Extract the (x, y) coordinate from the center of the cell holding the provided text.  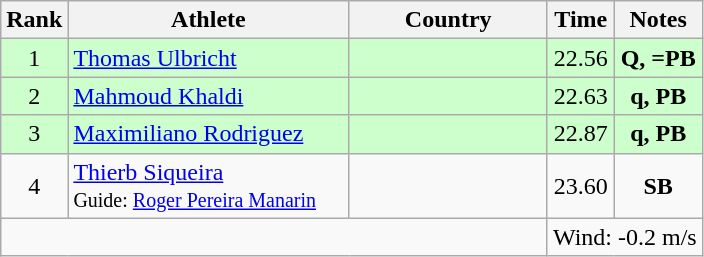
Time (580, 20)
23.60 (580, 186)
Maximiliano Rodriguez (208, 134)
22.63 (580, 96)
Thierb SiqueiraGuide: Roger Pereira Manarin (208, 186)
Wind: -0.2 m/s (624, 237)
SB (658, 186)
Rank (34, 20)
3 (34, 134)
22.56 (580, 58)
Country (448, 20)
22.87 (580, 134)
Notes (658, 20)
Athlete (208, 20)
1 (34, 58)
4 (34, 186)
Thomas Ulbricht (208, 58)
Mahmoud Khaldi (208, 96)
2 (34, 96)
Q, =PB (658, 58)
